From the cell containing the given text, extract its center point as (X, Y) coordinate. 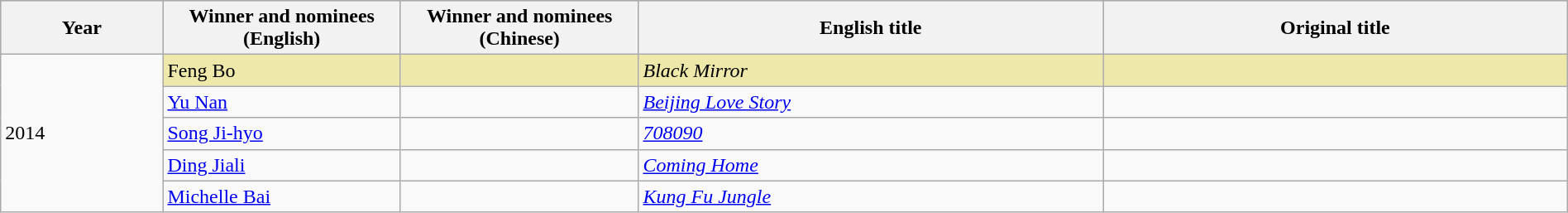
Original title (1336, 28)
Black Mirror (871, 70)
708090 (871, 133)
Year (82, 28)
Yu Nan (282, 102)
Ding Jiali (282, 165)
English title (871, 28)
Winner and nominees(Chinese) (519, 28)
Beijing Love Story (871, 102)
2014 (82, 133)
Feng Bo (282, 70)
Song Ji-hyo (282, 133)
Michelle Bai (282, 196)
Winner and nominees(English) (282, 28)
Coming Home (871, 165)
Kung Fu Jungle (871, 196)
